Return the (X, Y) coordinate for the center point of the cell that contains the specified text.  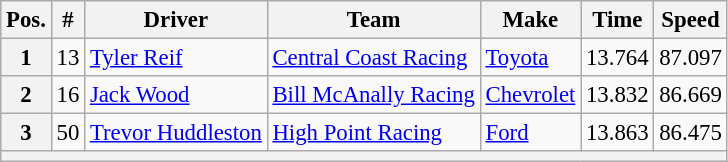
3 (26, 133)
Ford (530, 133)
50 (68, 133)
# (68, 20)
Bill McAnally Racing (374, 95)
Pos. (26, 20)
Speed (690, 20)
Team (374, 20)
Time (618, 20)
13 (68, 58)
16 (68, 95)
Chevrolet (530, 95)
1 (26, 58)
Trevor Huddleston (176, 133)
86.669 (690, 95)
Driver (176, 20)
86.475 (690, 133)
Make (530, 20)
Toyota (530, 58)
Central Coast Racing (374, 58)
13.832 (618, 95)
High Point Racing (374, 133)
Tyler Reif (176, 58)
87.097 (690, 58)
13.764 (618, 58)
13.863 (618, 133)
Jack Wood (176, 95)
2 (26, 95)
